Scan for the cell matching the given text and deliver its (X, Y) coordinate at center. 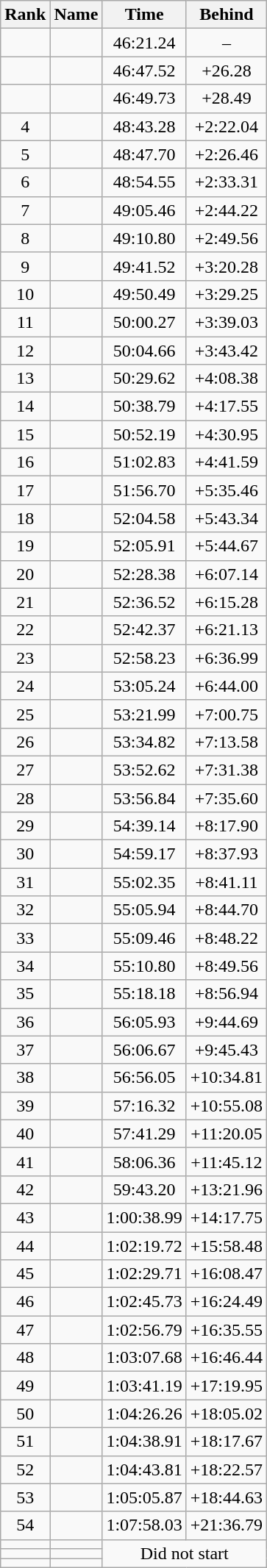
34 (25, 966)
46 (25, 1302)
+11:45.12 (227, 1161)
1:02:56.79 (144, 1330)
46:21.24 (144, 43)
57:41.29 (144, 1134)
58:06.36 (144, 1161)
48:47.70 (144, 154)
47 (25, 1330)
11 (25, 322)
49:10.80 (144, 238)
52:36.52 (144, 602)
49:50.49 (144, 294)
+18:44.63 (227, 1497)
31 (25, 882)
+8:41.11 (227, 882)
+6:15.28 (227, 602)
56:56.05 (144, 1078)
26 (25, 742)
+7:35.60 (227, 798)
+8:56.94 (227, 994)
+7:31.38 (227, 770)
+15:58.48 (227, 1246)
27 (25, 770)
50:00.27 (144, 322)
53:56.84 (144, 798)
52:42.37 (144, 630)
+6:44.00 (227, 686)
7 (25, 210)
52 (25, 1469)
41 (25, 1161)
51 (25, 1442)
Rank (25, 15)
+5:35.46 (227, 490)
+8:44.70 (227, 910)
52:04.58 (144, 518)
+8:48.22 (227, 938)
55:02.35 (144, 882)
12 (25, 351)
+4:41.59 (227, 462)
45 (25, 1274)
+6:36.99 (227, 658)
+18:17.67 (227, 1442)
25 (25, 714)
+3:39.03 (227, 322)
Did not start (185, 1553)
39 (25, 1106)
+5:43.34 (227, 518)
40 (25, 1134)
55:10.80 (144, 966)
1:05:05.87 (144, 1497)
1:04:43.81 (144, 1469)
+2:33.31 (227, 182)
53:34.82 (144, 742)
46:47.52 (144, 71)
56:05.93 (144, 1022)
+21:36.79 (227, 1525)
48:43.28 (144, 126)
50:38.79 (144, 407)
24 (25, 686)
53:05.24 (144, 686)
54:59.17 (144, 854)
+16:46.44 (227, 1358)
23 (25, 658)
57:16.32 (144, 1106)
+17:19.95 (227, 1386)
14 (25, 407)
+18:22.57 (227, 1469)
55:09.46 (144, 938)
50 (25, 1414)
22 (25, 630)
+5:44.67 (227, 546)
28 (25, 798)
+16:08.47 (227, 1274)
18 (25, 518)
+2:44.22 (227, 210)
54:39.14 (144, 826)
15 (25, 434)
+7:13.58 (227, 742)
+11:20.05 (227, 1134)
+8:37.93 (227, 854)
19 (25, 546)
32 (25, 910)
8 (25, 238)
48 (25, 1358)
+8:17.90 (227, 826)
Name (76, 15)
+9:44.69 (227, 1022)
53 (25, 1497)
37 (25, 1050)
+16:24.49 (227, 1302)
+14:17.75 (227, 1217)
46:49.73 (144, 99)
52:05.91 (144, 546)
13 (25, 379)
55:18.18 (144, 994)
+6:21.13 (227, 630)
33 (25, 938)
35 (25, 994)
6 (25, 182)
21 (25, 602)
+10:34.81 (227, 1078)
43 (25, 1217)
Time (144, 15)
+2:26.46 (227, 154)
38 (25, 1078)
+3:29.25 (227, 294)
1:04:26.26 (144, 1414)
49:41.52 (144, 266)
+4:08.38 (227, 379)
30 (25, 854)
49:05.46 (144, 210)
52:28.38 (144, 574)
51:56.70 (144, 490)
1:03:07.68 (144, 1358)
1:03:41.19 (144, 1386)
Behind (227, 15)
+3:43.42 (227, 351)
+10:55.08 (227, 1106)
52:58.23 (144, 658)
36 (25, 1022)
+8:49.56 (227, 966)
17 (25, 490)
+2:22.04 (227, 126)
+2:49.56 (227, 238)
50:04.66 (144, 351)
50:52.19 (144, 434)
29 (25, 826)
56:06.67 (144, 1050)
+3:20.28 (227, 266)
42 (25, 1189)
53:21.99 (144, 714)
1:02:19.72 (144, 1246)
+28.49 (227, 99)
+6:07.14 (227, 574)
9 (25, 266)
1:00:38.99 (144, 1217)
1:02:29.71 (144, 1274)
+26.28 (227, 71)
44 (25, 1246)
54 (25, 1525)
1:04:38.91 (144, 1442)
+16:35.55 (227, 1330)
+13:21.96 (227, 1189)
48:54.55 (144, 182)
– (227, 43)
20 (25, 574)
4 (25, 126)
50:29.62 (144, 379)
1:02:45.73 (144, 1302)
+4:17.55 (227, 407)
+7:00.75 (227, 714)
16 (25, 462)
51:02.83 (144, 462)
1:07:58.03 (144, 1525)
49 (25, 1386)
59:43.20 (144, 1189)
5 (25, 154)
+4:30.95 (227, 434)
10 (25, 294)
+9:45.43 (227, 1050)
+18:05.02 (227, 1414)
55:05.94 (144, 910)
53:52.62 (144, 770)
